Determine the (x, y) coordinate at the center of the cell enclosing the given text.  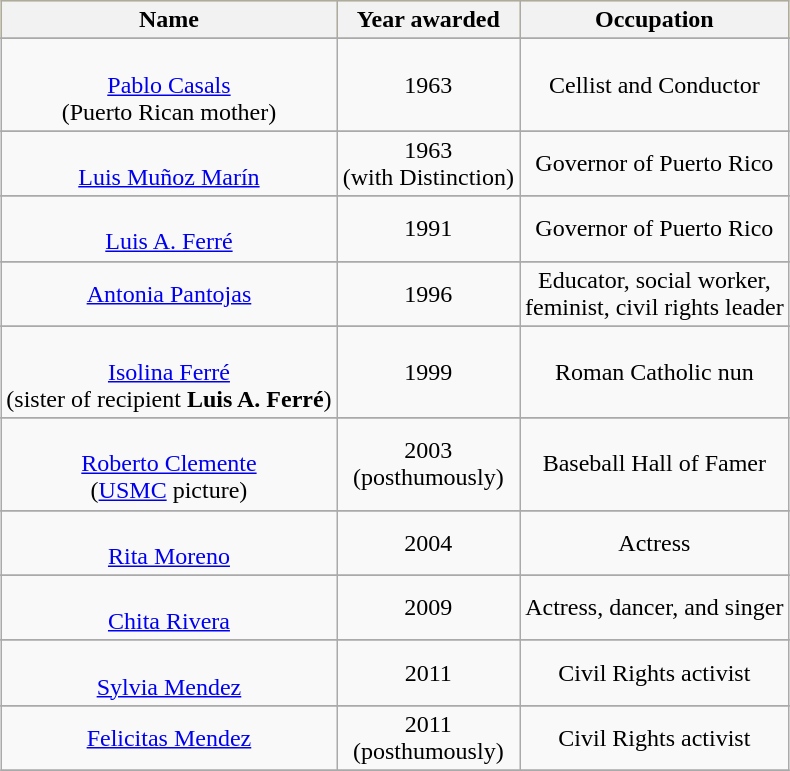
Luis Muñoz Marín (169, 164)
Year awarded (428, 20)
1999 (428, 372)
1963(with Distinction) (428, 164)
2009 (428, 608)
2011(posthumously) (428, 738)
Actress, dancer, and singer (655, 608)
Cellist and Conductor (655, 85)
1991 (428, 228)
Felicitas Mendez (169, 738)
Occupation (655, 20)
Rita Moreno (169, 542)
Chita Rivera (169, 608)
Isolina Ferré(sister of recipient Luis A. Ferré) (169, 372)
Sylvia Mendez (169, 672)
Roberto Clemente (USMC picture) (169, 464)
Antonia Pantojas (169, 294)
Luis A. Ferré (169, 228)
2004 (428, 542)
Actress (655, 542)
Name (169, 20)
1996 (428, 294)
2003(posthumously) (428, 464)
1963 (428, 85)
Pablo Casals(Puerto Rican mother) (169, 85)
2011 (428, 672)
Baseball Hall of Famer (655, 464)
Educator, social worker, feminist, civil rights leader (655, 294)
Roman Catholic nun (655, 372)
